Pinpoint the cell where the given text exists, returning its (X, Y) midpoint coordinate. 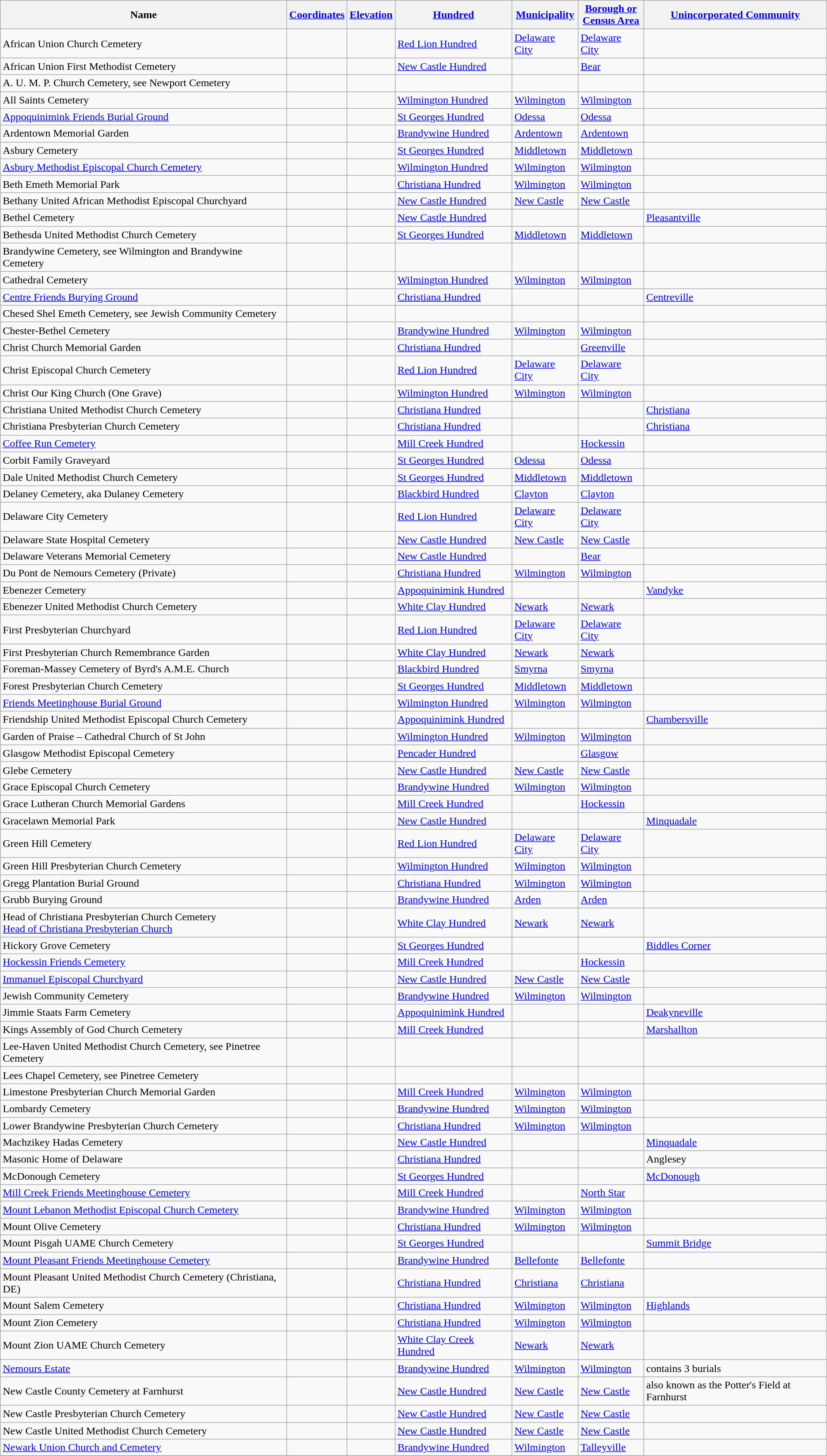
Christiana United Methodist Church Cemetery (144, 410)
Machzikey Hadas Cemetery (144, 1143)
Limestone Presbyterian Church Memorial Garden (144, 1092)
Christ Our King Church (One Grave) (144, 393)
White Clay Creek Hundred (453, 1345)
Grace Lutheran Church Memorial Gardens (144, 804)
African Union First Methodist Cemetery (144, 66)
African Union Church Cemetery (144, 43)
Mount Pisgah UAME Church Cemetery (144, 1243)
Pencader Hundred (453, 753)
Appoquinimink Friends Burial Ground (144, 117)
Mount Lebanon Methodist Episcopal Church Cemetery (144, 1210)
Gracelawn Memorial Park (144, 821)
Christ Episcopal Church Cemetery (144, 370)
Delaney Cemetery, aka Dulaney Cemetery (144, 494)
Municipality (545, 15)
Delaware Veterans Memorial Cemetery (144, 556)
Lee-Haven United Methodist Church Cemetery, see Pinetree Cemetery (144, 1052)
Garden of Praise – Cathedral Church of St John (144, 736)
Coffee Run Cemetery (144, 443)
Centreville (735, 297)
Glasgow Methodist Episcopal Cemetery (144, 753)
Elevation (371, 15)
Greenville (611, 347)
New Castle United Methodist Church Cemetery (144, 1431)
New Castle Presbyterian Church Cemetery (144, 1414)
Friends Meetinghouse Burial Ground (144, 703)
Chesed Shel Emeth Cemetery, see Jewish Community Cemetery (144, 314)
Bethesda United Methodist Church Cemetery (144, 235)
Masonic Home of Delaware (144, 1159)
All Saints Cemetery (144, 100)
Jimmie Staats Farm Cemetery (144, 1013)
First Presbyterian Churchyard (144, 629)
Mount Zion UAME Church Cemetery (144, 1345)
Coordinates (317, 15)
also known as the Potter's Field at Farnhurst (735, 1391)
Christ Church Memorial Garden (144, 347)
Mount Pleasant United Methodist Church Cemetery (Christiana, DE) (144, 1283)
Ebenezer Cemetery (144, 590)
Marshallton (735, 1029)
Lower Brandywine Presbyterian Church Cemetery (144, 1126)
Bethany United African Methodist Episcopal Churchyard (144, 201)
Anglesey (735, 1159)
Corbit Family Graveyard (144, 460)
Mill Creek Friends Meetinghouse Cemetery (144, 1193)
Bethel Cemetery (144, 217)
Centre Friends Burying Ground (144, 297)
Ardentown Memorial Garden (144, 133)
Gregg Plantation Burial Ground (144, 883)
Talleyville (611, 1448)
Mount Pleasant Friends Meetinghouse Cemetery (144, 1260)
Unincorporated Community (735, 15)
Borough orCensus Area (611, 15)
Friendship United Methodist Episcopal Church Cemetery (144, 720)
Hickory Grove Cemetery (144, 945)
Summit Bridge (735, 1243)
North Star (611, 1193)
Forest Presbyterian Church Cemetery (144, 686)
Green Hill Cemetery (144, 843)
Vandyke (735, 590)
First Presbyterian Church Remembrance Garden (144, 652)
Biddles Corner (735, 945)
Mount Salem Cemetery (144, 1306)
Head of Christiana Presbyterian Church CemeteryHead of Christiana Presbyterian Church (144, 923)
Immanuel Episcopal Churchyard (144, 979)
Hockessin Friends Cemetery (144, 962)
Asbury Methodist Episcopal Church Cemetery (144, 167)
Du Pont de Nemours Cemetery (Private) (144, 573)
Brandywine Cemetery, see Wilmington and Brandywine Cemetery (144, 257)
Nemours Estate (144, 1368)
Newark Union Church and Cemetery (144, 1448)
New Castle County Cemetery at Farnhurst (144, 1391)
Chambersville (735, 720)
contains 3 burials (735, 1368)
Delaware State Hospital Cemetery (144, 540)
Jewish Community Cemetery (144, 996)
Name (144, 15)
Pleasantville (735, 217)
Dale United Methodist Church Cemetery (144, 477)
Chester-Bethel Cemetery (144, 331)
Cathedral Cemetery (144, 280)
Asbury Cemetery (144, 150)
Deakyneville (735, 1013)
Kings Assembly of God Church Cemetery (144, 1029)
Ebenezer United Methodist Church Cemetery (144, 607)
Highlands (735, 1306)
Grubb Burying Ground (144, 900)
Mount Olive Cemetery (144, 1227)
Foreman-Massey Cemetery of Byrd's A.M.E. Church (144, 669)
Glasgow (611, 753)
Green Hill Presbyterian Church Cemetery (144, 866)
A. U. M. P. Church Cemetery, see Newport Cemetery (144, 83)
Christiana Presbyterian Church Cemetery (144, 427)
Beth Emeth Memorial Park (144, 184)
McDonough Cemetery (144, 1176)
Lombardy Cemetery (144, 1109)
McDonough (735, 1176)
Mount Zion Cemetery (144, 1323)
Glebe Cemetery (144, 770)
Delaware City Cemetery (144, 516)
Hundred (453, 15)
Grace Episcopal Church Cemetery (144, 787)
Lees Chapel Cemetery, see Pinetree Cemetery (144, 1075)
